Provide the (x, y) coordinate of the cell's center where the given text is located.  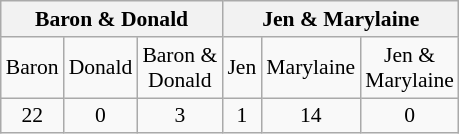
Marylaine (310, 68)
3 (180, 116)
22 (32, 116)
Donald (101, 68)
Baron & Donald (112, 19)
Baron &Donald (180, 68)
Baron (32, 68)
1 (242, 116)
14 (310, 116)
Jen (242, 68)
